Find where the given text appears and provide that cell's center as (X, Y) coordinate. 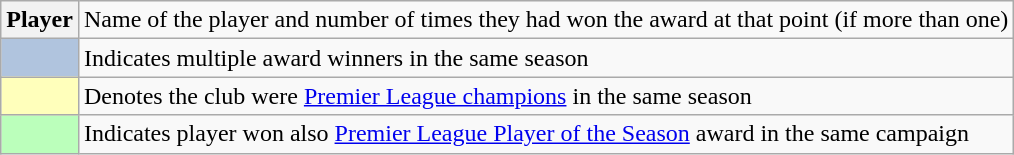
Player (40, 20)
Name of the player and number of times they had won the award at that point (if more than one) (546, 20)
Indicates multiple award winners in the same season (546, 58)
Denotes the club were Premier League champions in the same season (546, 96)
Indicates player won also Premier League Player of the Season award in the same campaign (546, 134)
